Return the (X, Y) coordinate for the center point of the cell that contains the specified text.  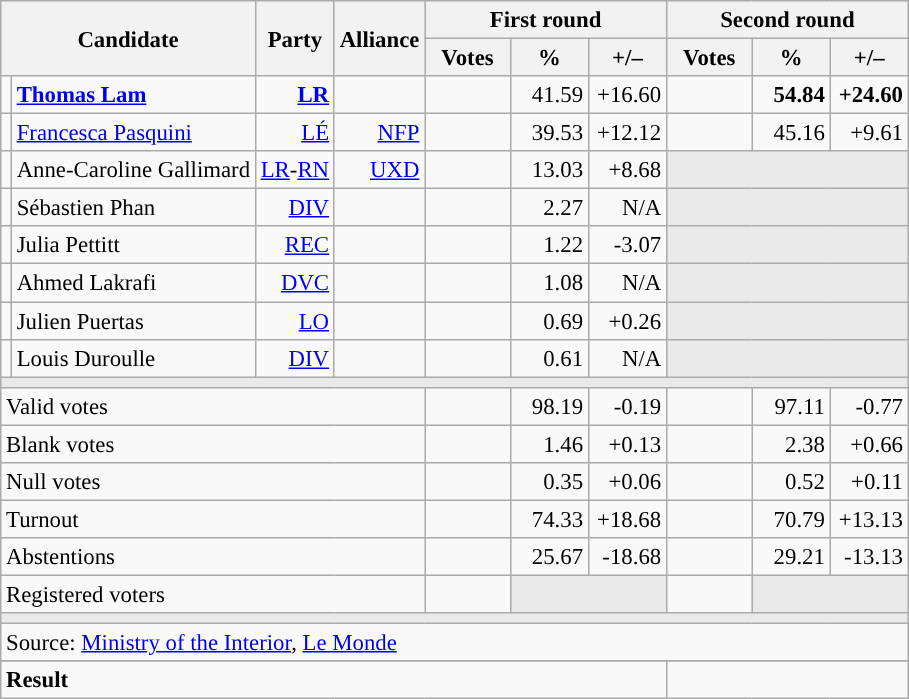
54.84 (791, 95)
LR (294, 95)
0.35 (549, 482)
Abstentions (213, 557)
1.22 (549, 245)
+12.12 (627, 133)
+0.26 (627, 321)
98.19 (549, 406)
Julia Pettitt (133, 245)
+8.68 (627, 170)
+13.13 (869, 519)
Alliance (379, 38)
-13.13 (869, 557)
+0.13 (627, 444)
Result (334, 680)
Second round (787, 20)
13.03 (549, 170)
1.46 (549, 444)
Julien Puertas (133, 321)
-18.68 (627, 557)
29.21 (791, 557)
+0.06 (627, 482)
41.59 (549, 95)
LÉ (294, 133)
0.52 (791, 482)
45.16 (791, 133)
First round (546, 20)
39.53 (549, 133)
2.27 (549, 208)
+0.66 (869, 444)
Turnout (213, 519)
0.69 (549, 321)
LO (294, 321)
70.79 (791, 519)
Sébastien Phan (133, 208)
-0.19 (627, 406)
Registered voters (213, 594)
Candidate (128, 38)
Valid votes (213, 406)
-3.07 (627, 245)
Thomas Lam (133, 95)
+9.61 (869, 133)
NFP (379, 133)
REC (294, 245)
Source: Ministry of the Interior, Le Monde (455, 643)
+16.60 (627, 95)
LR-RN (294, 170)
Louis Duroulle (133, 358)
+18.68 (627, 519)
Francesca Pasquini (133, 133)
Null votes (213, 482)
+0.11 (869, 482)
97.11 (791, 406)
Blank votes (213, 444)
DVC (294, 283)
UXD (379, 170)
Anne-Caroline Gallimard (133, 170)
-0.77 (869, 406)
2.38 (791, 444)
Party (294, 38)
1.08 (549, 283)
Ahmed Lakrafi (133, 283)
25.67 (549, 557)
+24.60 (869, 95)
74.33 (549, 519)
0.61 (549, 358)
